Search for the cell housing the specified text and yield its (X, Y) center coordinate. 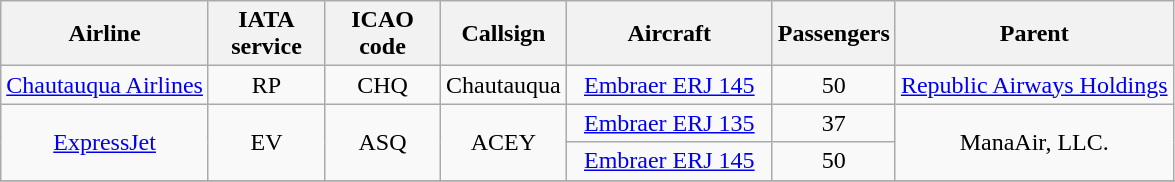
Airline (105, 34)
ACEY (504, 142)
37 (834, 123)
Republic Airways Holdings (1034, 85)
Parent (1034, 34)
RP (266, 85)
EV (266, 142)
Embraer ERJ 135 (669, 123)
IATA service (266, 34)
Aircraft (669, 34)
Callsign (504, 34)
ManaAir, LLC. (1034, 142)
Chautauqua (504, 85)
ICAO code (383, 34)
CHQ (383, 85)
ASQ (383, 142)
Chautauqua Airlines (105, 85)
ExpressJet (105, 142)
Passengers (834, 34)
